Return [x, y] of the center of cell containing provided text 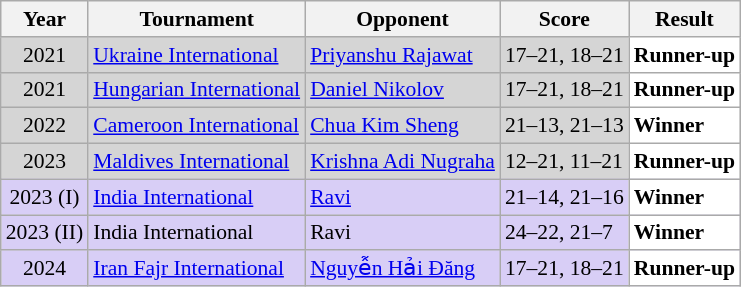
Score [564, 19]
Year [44, 19]
Ukraine International [196, 55]
Hungarian International [196, 90]
Cameroon International [196, 126]
2024 [44, 269]
Nguyễn Hải Đăng [402, 269]
Opponent [402, 19]
Krishna Adi Nugraha [402, 162]
Tournament [196, 19]
2023 (I) [44, 197]
Iran Fajr International [196, 269]
21–14, 21–16 [564, 197]
2022 [44, 126]
Priyanshu Rajawat [402, 55]
Chua Kim Sheng [402, 126]
24–22, 21–7 [564, 233]
Result [684, 19]
2023 [44, 162]
2023 (II) [44, 233]
12–21, 11–21 [564, 162]
Maldives International [196, 162]
21–13, 21–13 [564, 126]
Daniel Nikolov [402, 90]
